Scan for the cell matching the given text and deliver its (x, y) coordinate at center. 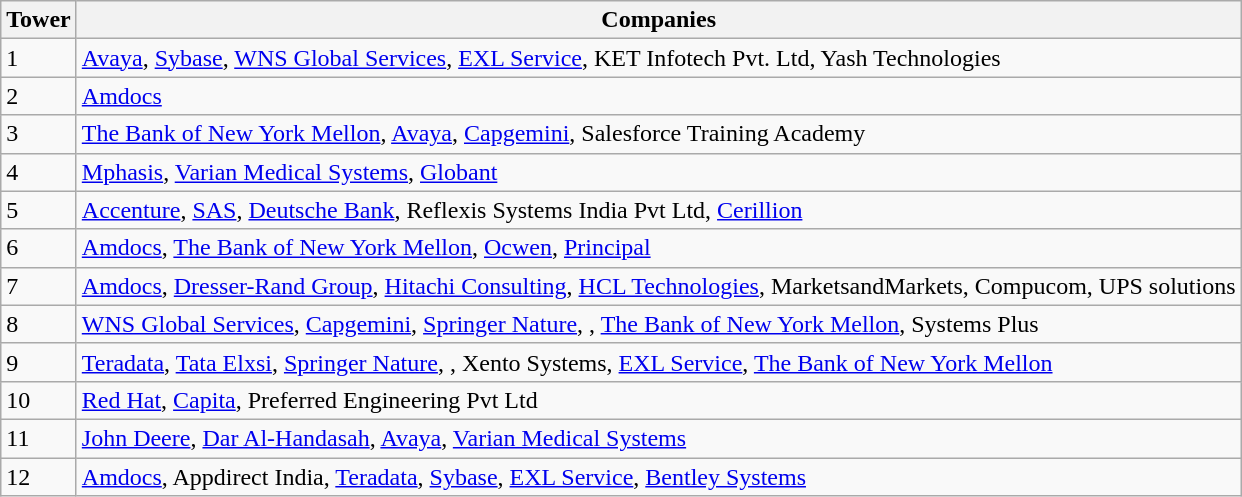
Amdocs, Appdirect India, Teradata, Sybase, EXL Service, Bentley Systems (658, 477)
7 (39, 286)
9 (39, 362)
3 (39, 134)
8 (39, 324)
Mphasis, Varian Medical Systems, Globant (658, 172)
1 (39, 58)
10 (39, 400)
WNS Global Services, Capgemini, Springer Nature, , The Bank of New York Mellon, Systems Plus (658, 324)
12 (39, 477)
Avaya, Sybase, WNS Global Services, EXL Service, KET Infotech Pvt. Ltd, Yash Technologies (658, 58)
2 (39, 96)
The Bank of New York Mellon, Avaya, Capgemini, Salesforce Training Academy (658, 134)
Red Hat, Capita, Preferred Engineering Pvt Ltd (658, 400)
11 (39, 438)
Accenture, SAS, Deutsche Bank, Reflexis Systems India Pvt Ltd, Cerillion (658, 210)
Teradata, Tata Elxsi, Springer Nature, , Xento Systems, EXL Service, The Bank of New York Mellon (658, 362)
5 (39, 210)
4 (39, 172)
Amdocs, The Bank of New York Mellon, Ocwen, Principal (658, 248)
Amdocs, Dresser-Rand Group, Hitachi Consulting, HCL Technologies, MarketsandMarkets, Compucom, UPS solutions (658, 286)
Tower (39, 20)
Amdocs (658, 96)
John Deere, Dar Al-Handasah, Avaya, Varian Medical Systems (658, 438)
6 (39, 248)
Companies (658, 20)
